Return the (x, y) coordinate for the center point of the cell that contains the specified text.  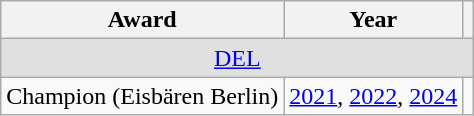
Year (374, 20)
Award (142, 20)
DEL (238, 58)
Champion (Eisbären Berlin) (142, 96)
2021, 2022, 2024 (374, 96)
